Provide the [x, y] coordinate of the cell's center where the given text is located.  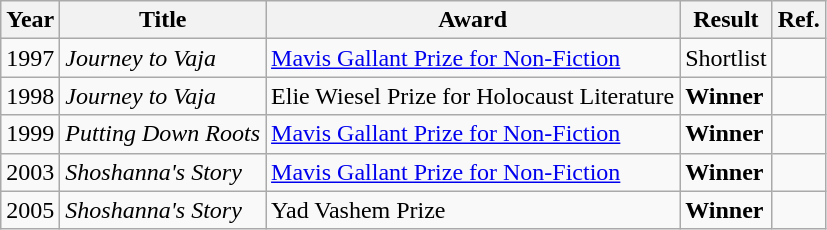
Year [30, 20]
Award [473, 20]
1997 [30, 58]
Ref. [798, 20]
1998 [30, 96]
Title [163, 20]
2003 [30, 172]
Yad Vashem Prize [473, 210]
Result [726, 20]
1999 [30, 134]
Shortlist [726, 58]
Putting Down Roots [163, 134]
2005 [30, 210]
Elie Wiesel Prize for Holocaust Literature [473, 96]
